Detect which cell encompasses the target text, then output its (x, y) center coordinate. 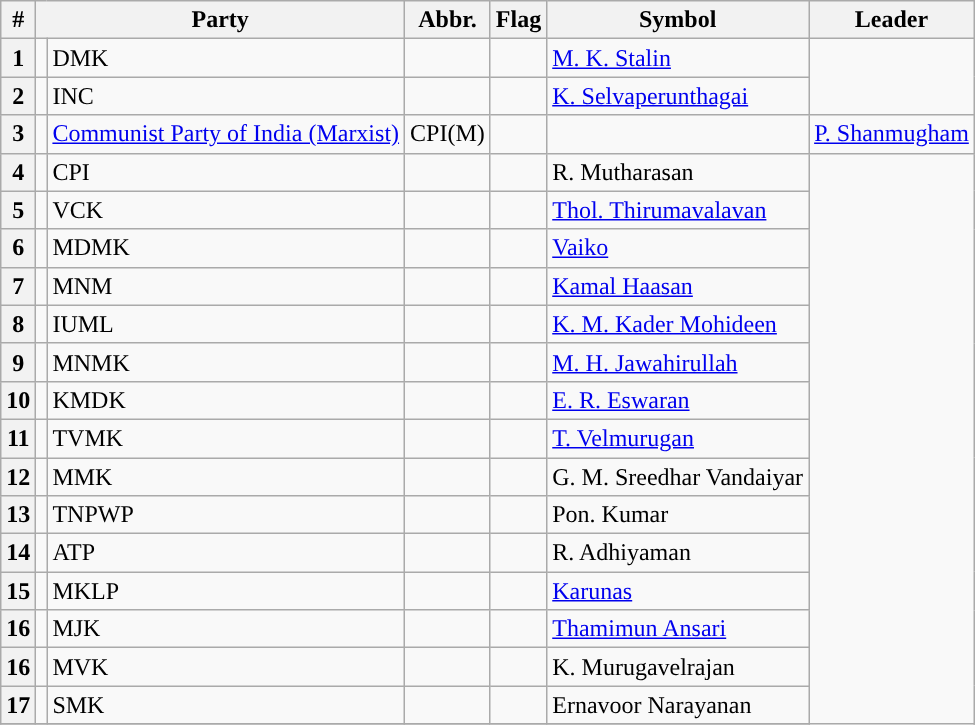
# (18, 20)
CPI(M) (448, 134)
K. Selvaperunthagai (678, 96)
MJK (226, 629)
SMK (226, 705)
8 (18, 324)
G. M. Sreedhar Vandaiyar (678, 477)
CPI (226, 172)
VCK (226, 210)
1 (18, 58)
17 (18, 705)
7 (18, 286)
Abbr. (448, 20)
Communist Party of India (Marxist) (226, 134)
Karunas (678, 591)
IUML (226, 324)
MMK (226, 477)
Thol. Thirumavalavan (678, 210)
E. R. Eswaran (678, 400)
Leader (892, 20)
6 (18, 248)
TNPWP (226, 515)
15 (18, 591)
M. K. Stalin (678, 58)
MVK (226, 667)
MNMK (226, 362)
MNM (226, 286)
Flag (518, 20)
Vaiko (678, 248)
K. Murugavelrajan (678, 667)
11 (18, 438)
M. H. Jawahirullah (678, 362)
Thamimun Ansari (678, 629)
Pon. Kumar (678, 515)
TVMK (226, 438)
R. Mutharasan (678, 172)
5 (18, 210)
9 (18, 362)
14 (18, 553)
Kamal Haasan (678, 286)
KMDK (226, 400)
10 (18, 400)
Symbol (678, 20)
Party (220, 20)
12 (18, 477)
K. M. Kader Mohideen (678, 324)
MDMK (226, 248)
INC (226, 96)
MKLP (226, 591)
Ernavoor Narayanan (678, 705)
4 (18, 172)
R. Adhiyaman (678, 553)
13 (18, 515)
P. Shanmugham (892, 134)
ATP (226, 553)
2 (18, 96)
T. Velmurugan (678, 438)
DMK (226, 58)
3 (18, 134)
